Search for the cell housing the specified text and yield its [X, Y] center coordinate. 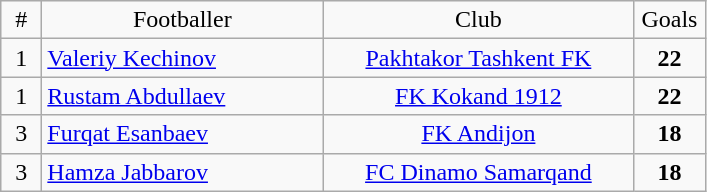
FC Dinamo Samarqand [478, 172]
Valeriy Kechinov [182, 58]
Goals [670, 20]
FK Kokand 1912 [478, 96]
Footballer [182, 20]
Furqat Esanbaev [182, 134]
# [22, 20]
FK Andijon [478, 134]
Hamza Jabbarov [182, 172]
Club [478, 20]
Pakhtakor Tashkent FK [478, 58]
Rustam Abdullaev [182, 96]
